Find where the given text appears and provide that cell's center as [x, y] coordinate. 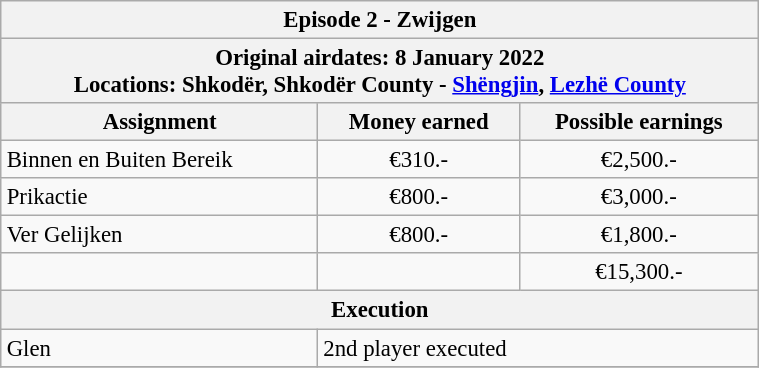
Assignment [160, 122]
€2,500.- [638, 160]
€3,000.- [638, 197]
€310.- [418, 160]
€15,300.- [638, 272]
Possible earnings [638, 122]
Episode 2 - Zwijgen [380, 20]
€1,800.- [638, 235]
Money earned [418, 122]
Execution [380, 310]
2nd player executed [538, 347]
Ver Gelijken [160, 235]
Prikactie [160, 197]
Binnen en Buiten Bereik [160, 160]
Glen [160, 347]
Original airdates: 8 January 2022Locations: Shkodër, Shkodër County - Shëngjin, Lezhë County [380, 70]
